Determine the [X, Y] coordinate at the center of the cell enclosing the given text.  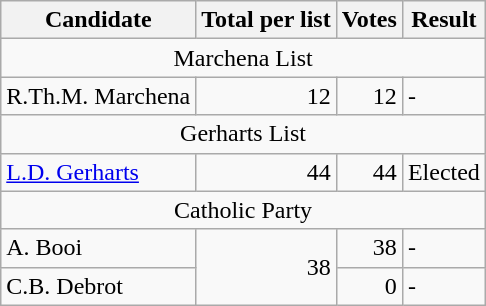
0 [369, 286]
Elected [444, 172]
A. Booi [98, 248]
L.D. Gerharts [98, 172]
Votes [369, 20]
Gerharts List [244, 134]
Catholic Party [244, 210]
Candidate [98, 20]
R.Th.M. Marchena [98, 96]
Total per list [266, 20]
Marchena List [244, 58]
Result [444, 20]
C.B. Debrot [98, 286]
